Identify which cell holds the provided text, then report its (x, y) central coordinate. 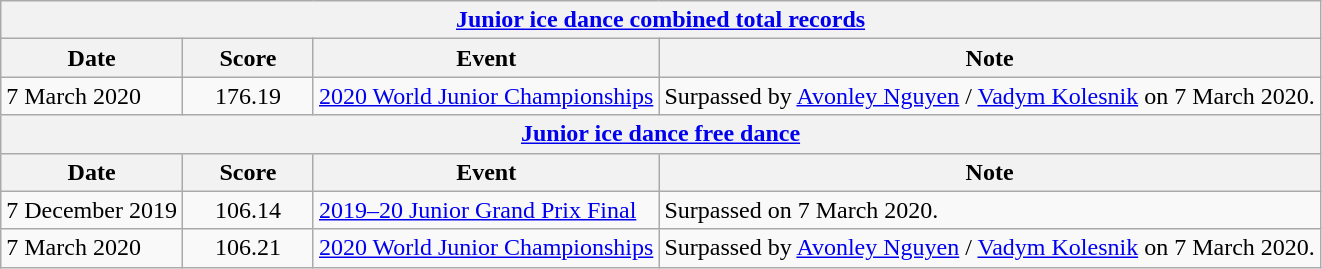
Surpassed on 7 March 2020. (990, 210)
176.19 (248, 96)
106.14 (248, 210)
2019–20 Junior Grand Prix Final (486, 210)
Junior ice dance combined total records (661, 20)
7 December 2019 (92, 210)
Junior ice dance free dance (661, 134)
106.21 (248, 248)
